For the text-containing cell, return its midpoint in [X, Y] coordinate format. 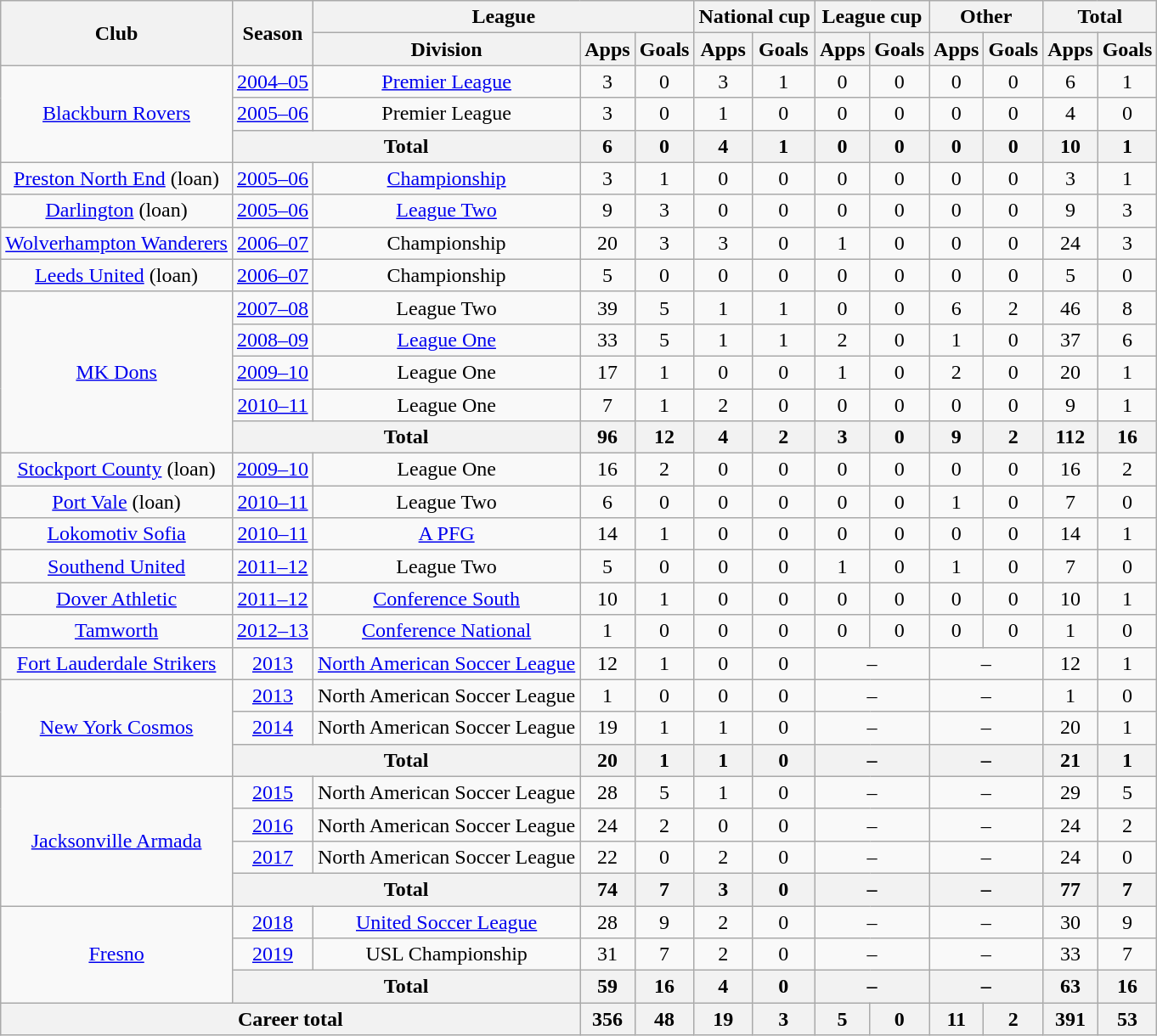
96 [607, 437]
Darlington (loan) [117, 211]
MK Dons [117, 372]
391 [1070, 1019]
356 [607, 1019]
Stockport County (loan) [117, 470]
8 [1127, 307]
22 [607, 857]
63 [1070, 987]
39 [607, 307]
Club [117, 33]
Wolverhampton Wanderers [117, 243]
53 [1127, 1019]
Leeds United (loan) [117, 275]
2018 [272, 921]
17 [607, 372]
2008–09 [272, 340]
59 [607, 987]
National cup [754, 17]
League [503, 17]
Tamworth [117, 631]
77 [1070, 889]
Fresno [117, 954]
New York Cosmos [117, 728]
Conference South [446, 599]
11 [957, 1019]
2015 [272, 792]
2007–08 [272, 307]
Dover Athletic [117, 599]
Blackburn Rovers [117, 114]
2017 [272, 857]
46 [1070, 307]
Lokomotiv Sofia [117, 534]
29 [1070, 792]
Preston North End (loan) [117, 178]
Career total [291, 1019]
2012–13 [272, 631]
31 [607, 954]
Fort Lauderdale Strikers [117, 663]
Southend United [117, 566]
Port Vale (loan) [117, 502]
2016 [272, 825]
Season [272, 33]
2014 [272, 728]
21 [1070, 760]
United Soccer League [446, 921]
League cup [872, 17]
74 [607, 889]
USL Championship [446, 954]
2004–05 [272, 82]
Division [446, 49]
A PFG [446, 534]
37 [1070, 340]
30 [1070, 921]
Conference National [446, 631]
2019 [272, 954]
112 [1070, 437]
Jacksonville Armada [117, 841]
48 [664, 1019]
Other [986, 17]
